Capture the cell that displays the provided text and extract its [x, y] central coordinate. 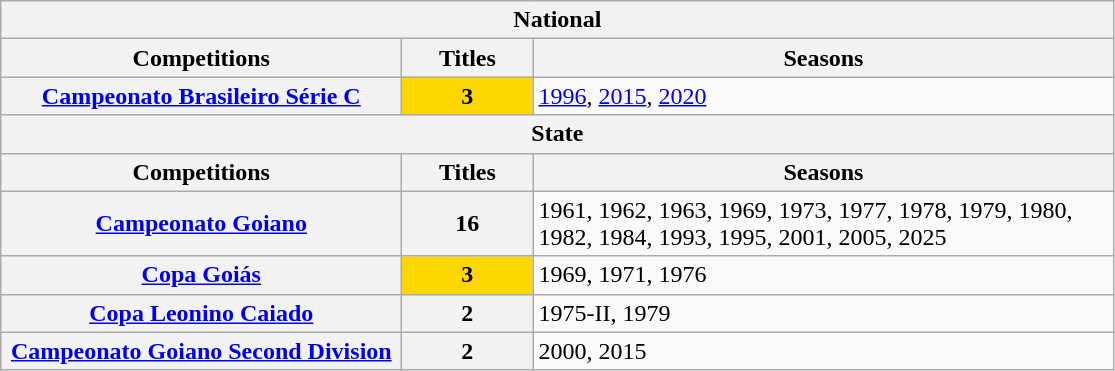
Campeonato Goiano Second Division [202, 351]
State [558, 134]
1969, 1971, 1976 [824, 275]
1975-II, 1979 [824, 313]
1996, 2015, 2020 [824, 96]
2000, 2015 [824, 351]
Campeonato Brasileiro Série C [202, 96]
Campeonato Goiano [202, 224]
16 [468, 224]
National [558, 20]
1961, 1962, 1963, 1969, 1973, 1977, 1978, 1979, 1980, 1982, 1984, 1993, 1995, 2001, 2005, 2025 [824, 224]
Copa Leonino Caiado [202, 313]
Copa Goiás [202, 275]
